Return (X, Y) of the center of cell containing provided text 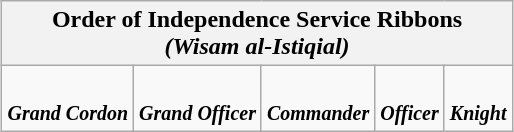
Grand Officer (198, 98)
Knight (478, 98)
Officer (410, 98)
Order of Independence Service Ribbons(Wisam al-Istiqial) (257, 34)
Grand Cordon (68, 98)
Commander (318, 98)
